Search for the cell housing the specified text and yield its [x, y] center coordinate. 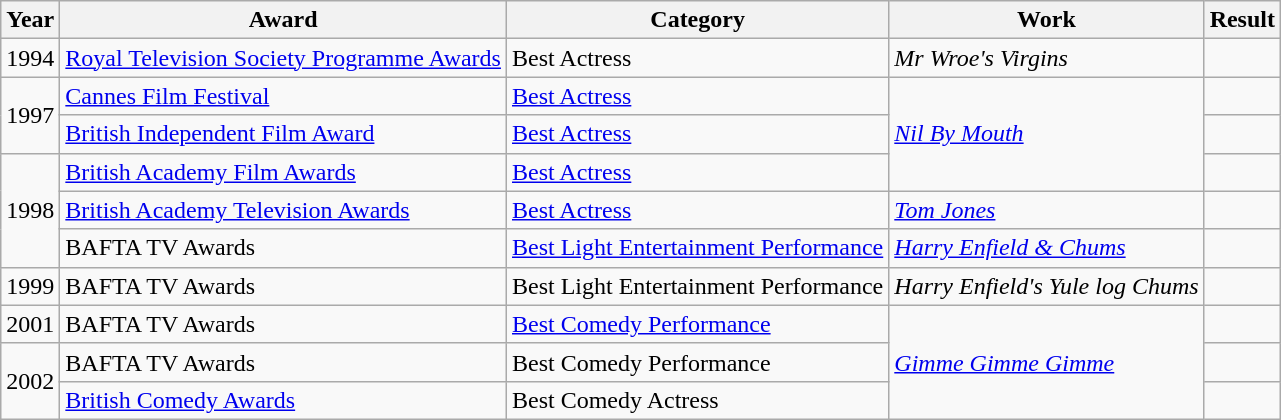
Harry Enfield & Chums [1046, 248]
Harry Enfield's Yule log Chums [1046, 286]
Result [1242, 20]
British Academy Film Awards [284, 172]
1997 [30, 115]
Award [284, 20]
Tom Jones [1046, 210]
2001 [30, 324]
Gimme Gimme Gimme [1046, 362]
Cannes Film Festival [284, 96]
1994 [30, 58]
Category [697, 20]
Nil By Mouth [1046, 134]
Work [1046, 20]
Best Comedy Actress [697, 400]
Mr Wroe's Virgins [1046, 58]
British Comedy Awards [284, 400]
1999 [30, 286]
Royal Television Society Programme Awards [284, 58]
British Academy Television Awards [284, 210]
2002 [30, 381]
1998 [30, 210]
Year [30, 20]
British Independent Film Award [284, 134]
